Return [x, y] of the center of cell containing provided text 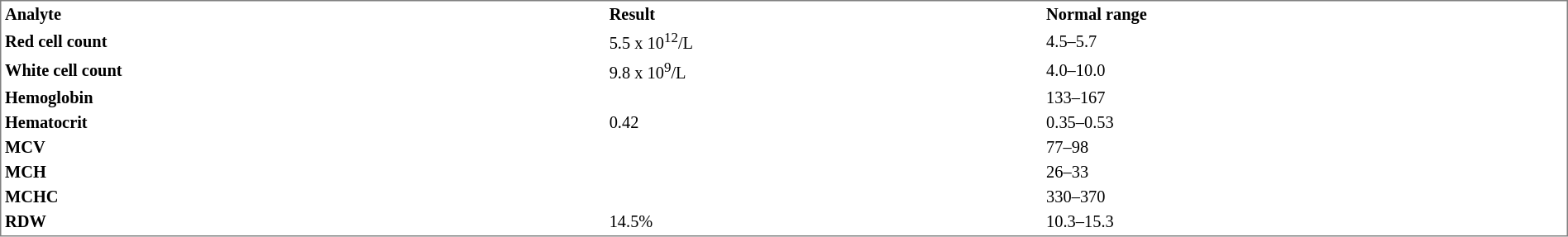
4.5–5.7 [1305, 41]
Analyte [304, 15]
White cell count [304, 71]
26–33 [1305, 172]
0.35–0.53 [1305, 122]
10.3–15.3 [1305, 221]
77–98 [1305, 147]
Normal range [1305, 15]
RDW [304, 221]
133–167 [1305, 97]
MCHC [304, 197]
330–370 [1305, 197]
MCV [304, 147]
9.8 x 109/L [825, 71]
4.0–10.0 [1305, 71]
MCH [304, 172]
Hemoglobin [304, 97]
Red cell count [304, 41]
14.5% [825, 221]
5.5 x 1012/L [825, 41]
Result [825, 15]
Hematocrit [304, 122]
0.42 [825, 122]
